Determine the [x, y] coordinate at the center of the cell enclosing the given text.  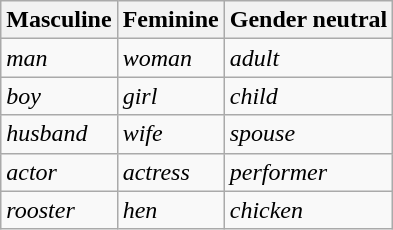
Feminine [170, 20]
man [59, 58]
wife [170, 134]
spouse [308, 134]
adult [308, 58]
child [308, 96]
chicken [308, 210]
Masculine [59, 20]
hen [170, 210]
performer [308, 172]
actor [59, 172]
boy [59, 96]
husband [59, 134]
girl [170, 96]
Gender neutral [308, 20]
rooster [59, 210]
actress [170, 172]
woman [170, 58]
